For the text-containing cell, return its midpoint in [x, y] coordinate format. 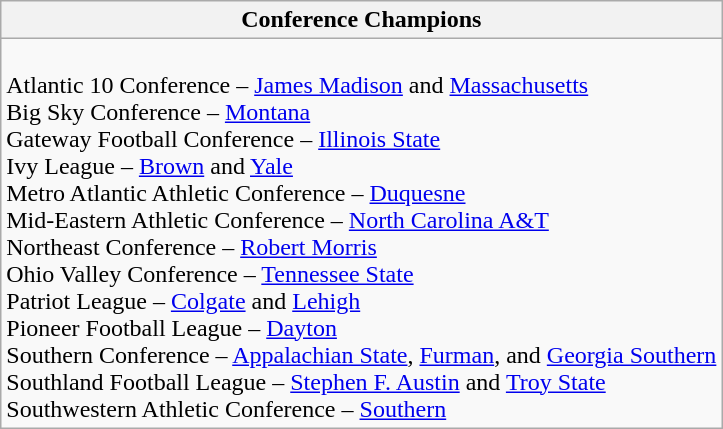
Conference Champions [362, 20]
